For the text-containing cell, return its midpoint in [X, Y] coordinate format. 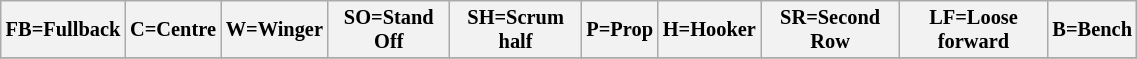
B=Bench [1092, 29]
LF=Loose forward [973, 29]
SH=Scrum half [516, 29]
W=Winger [274, 29]
SR=Second Row [830, 29]
P=Prop [619, 29]
H=Hooker [710, 29]
SO=Stand Off [389, 29]
FB=Fullback [63, 29]
C=Centre [173, 29]
